Extract the (X, Y) coordinate from the center of the cell holding the provided text.  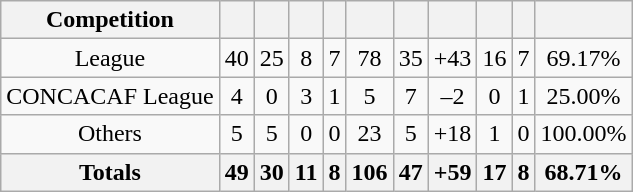
17 (494, 172)
78 (370, 58)
Competition (110, 20)
+18 (452, 134)
16 (494, 58)
+59 (452, 172)
40 (236, 58)
CONCACAF League (110, 96)
49 (236, 172)
68.71% (584, 172)
3 (306, 96)
Totals (110, 172)
47 (410, 172)
11 (306, 172)
25.00% (584, 96)
35 (410, 58)
30 (272, 172)
23 (370, 134)
–2 (452, 96)
League (110, 58)
Others (110, 134)
106 (370, 172)
4 (236, 96)
25 (272, 58)
69.17% (584, 58)
100.00% (584, 134)
+43 (452, 58)
